Detect which cell encompasses the target text, then output its (X, Y) center coordinate. 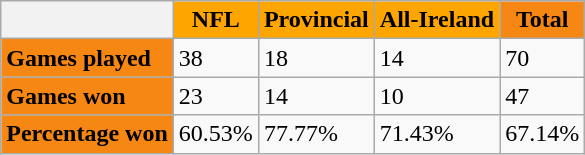
71.43% (436, 134)
18 (316, 58)
47 (542, 96)
Total (542, 20)
All-Ireland (436, 20)
Games played (88, 58)
70 (542, 58)
10 (436, 96)
67.14% (542, 134)
Provincial (316, 20)
23 (216, 96)
60.53% (216, 134)
NFL (216, 20)
38 (216, 58)
Games won (88, 96)
Percentage won (88, 134)
77.77% (316, 134)
